From the cell containing the given text, extract its center point as [X, Y] coordinate. 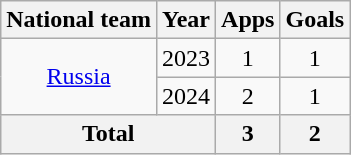
Apps [248, 20]
Russia [79, 77]
Goals [315, 20]
2024 [186, 96]
2023 [186, 58]
National team [79, 20]
Total [108, 134]
Year [186, 20]
3 [248, 134]
